Extract the [X, Y] coordinate from the center of the cell holding the provided text.  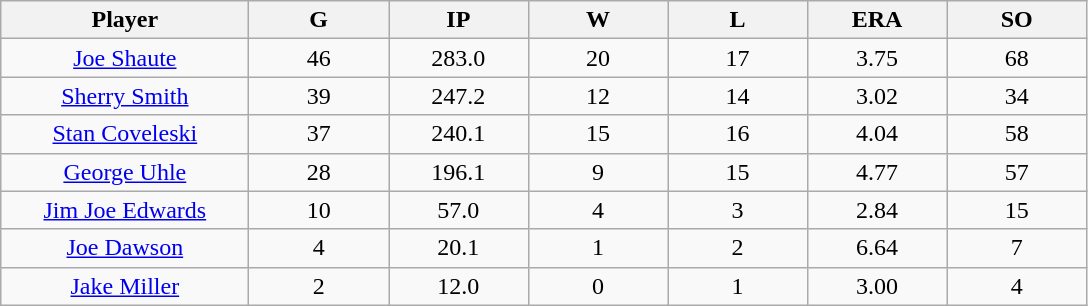
3.00 [877, 286]
7 [1017, 248]
12 [598, 96]
46 [319, 58]
2.84 [877, 210]
0 [598, 286]
14 [738, 96]
57 [1017, 172]
L [738, 20]
3 [738, 210]
6.64 [877, 248]
12.0 [458, 286]
9 [598, 172]
240.1 [458, 134]
4.77 [877, 172]
Jake Miller [125, 286]
57.0 [458, 210]
20 [598, 58]
SO [1017, 20]
Joe Shaute [125, 58]
G [319, 20]
20.1 [458, 248]
28 [319, 172]
283.0 [458, 58]
George Uhle [125, 172]
3.75 [877, 58]
ERA [877, 20]
34 [1017, 96]
58 [1017, 134]
10 [319, 210]
16 [738, 134]
Sherry Smith [125, 96]
IP [458, 20]
3.02 [877, 96]
68 [1017, 58]
196.1 [458, 172]
Jim Joe Edwards [125, 210]
Stan Coveleski [125, 134]
247.2 [458, 96]
Joe Dawson [125, 248]
W [598, 20]
37 [319, 134]
39 [319, 96]
Player [125, 20]
4.04 [877, 134]
17 [738, 58]
